For the text-containing cell, return its midpoint in [X, Y] coordinate format. 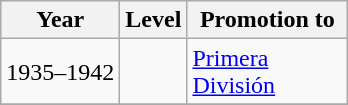
Level [154, 20]
Primera División [268, 72]
Promotion to [268, 20]
1935–1942 [60, 72]
Year [60, 20]
